Return [x, y] of the center of cell containing provided text 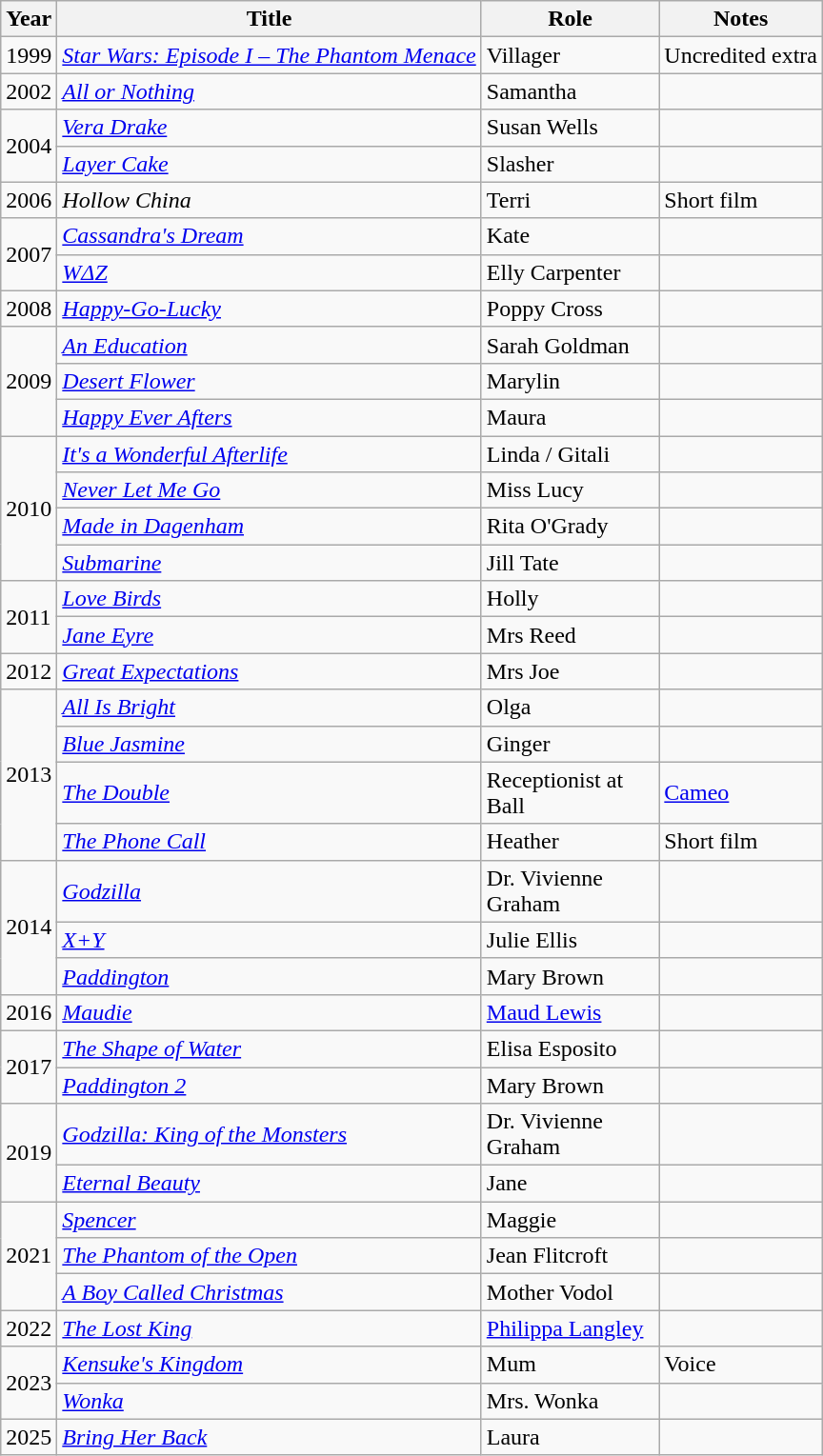
Jane [570, 1184]
Jill Tate [570, 563]
Jean Flitcroft [570, 1256]
Cassandra's Dream [269, 236]
2025 [29, 1437]
Laura [570, 1437]
2016 [29, 1012]
Notes [741, 19]
2017 [29, 1067]
The Lost King [269, 1328]
Susan Wells [570, 128]
The Phone Call [269, 842]
Kate [570, 236]
Maura [570, 417]
WΔZ [269, 272]
Philippa Langley [570, 1328]
Happy Ever Afters [269, 417]
Jane Eyre [269, 635]
Mrs Reed [570, 635]
Desert Flower [269, 381]
2014 [29, 927]
The Shape of Water [269, 1048]
X+Y [269, 940]
Maggie [570, 1220]
All Is Bright [269, 708]
Julie Ellis [570, 940]
Vera Drake [269, 128]
Elisa Esposito [570, 1048]
Love Birds [269, 599]
Villager [570, 55]
Mrs Joe [570, 671]
Sarah Goldman [570, 345]
The Double [269, 792]
2010 [29, 509]
Poppy Cross [570, 309]
Made in Dagenham [269, 527]
Holly [570, 599]
Paddington [269, 976]
Miss Lucy [570, 490]
2008 [29, 309]
2019 [29, 1152]
2006 [29, 200]
Wonka [269, 1401]
Linda / Gitali [570, 454]
Marylin [570, 381]
Never Let Me Go [269, 490]
A Boy Called Christmas [269, 1292]
Cameo [741, 792]
Samantha [570, 91]
All or Nothing [269, 91]
Elly Carpenter [570, 272]
The Phantom of the Open [269, 1256]
Title [269, 19]
Star Wars: Episode I – The Phantom Menace [269, 55]
2007 [29, 254]
Mother Vodol [570, 1292]
Eternal Beauty [269, 1184]
Mrs. Wonka [570, 1401]
Kensuke's Kingdom [269, 1365]
Ginger [570, 744]
2012 [29, 671]
2022 [29, 1328]
2011 [29, 617]
Bring Her Back [269, 1437]
2009 [29, 381]
1999 [29, 55]
Layer Cake [269, 164]
2023 [29, 1383]
Paddington 2 [269, 1085]
Godzilla [269, 891]
Blue Jasmine [269, 744]
Receptionist at Ball [570, 792]
Voice [741, 1365]
2021 [29, 1256]
Godzilla: King of the Monsters [269, 1135]
2013 [29, 775]
Terri [570, 200]
Great Expectations [269, 671]
Rita O'Grady [570, 527]
2002 [29, 91]
Olga [570, 708]
Year [29, 19]
Slasher [570, 164]
Happy-Go-Lucky [269, 309]
Uncredited extra [741, 55]
Heather [570, 842]
Maudie [269, 1012]
Hollow China [269, 200]
Spencer [269, 1220]
An Education [269, 345]
2004 [29, 146]
Role [570, 19]
Mum [570, 1365]
Maud Lewis [570, 1012]
Submarine [269, 563]
It's a Wonderful Afterlife [269, 454]
